Capture the cell that displays the provided text and extract its (x, y) central coordinate. 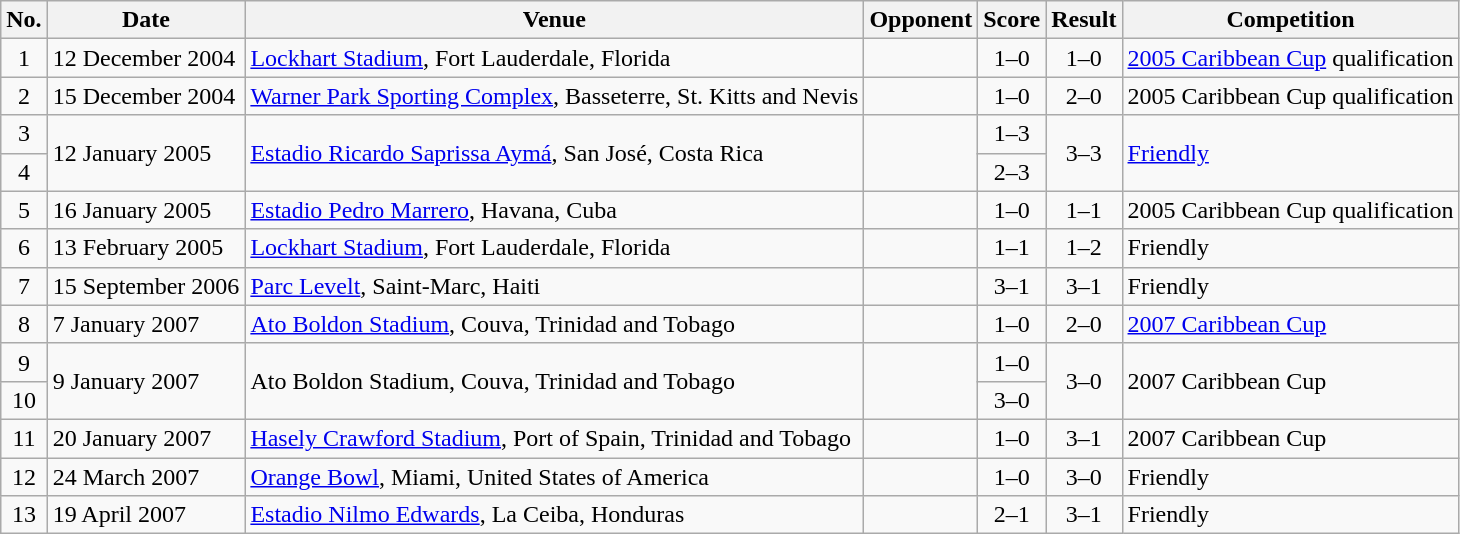
11 (24, 438)
19 April 2007 (146, 515)
2–1 (1012, 515)
6 (24, 248)
Hasely Crawford Stadium, Port of Spain, Trinidad and Tobago (554, 438)
16 January 2005 (146, 210)
2–3 (1012, 172)
7 January 2007 (146, 324)
Parc Levelt, Saint-Marc, Haiti (554, 286)
4 (24, 172)
9 January 2007 (146, 381)
Venue (554, 20)
Competition (1290, 20)
13 (24, 515)
20 January 2007 (146, 438)
3–3 (1084, 153)
Score (1012, 20)
1–2 (1084, 248)
Estadio Pedro Marrero, Havana, Cuba (554, 210)
24 March 2007 (146, 477)
7 (24, 286)
No. (24, 20)
15 September 2006 (146, 286)
2 (24, 96)
3 (24, 134)
8 (24, 324)
12 December 2004 (146, 58)
Date (146, 20)
10 (24, 400)
1 (24, 58)
Warner Park Sporting Complex, Basseterre, St. Kitts and Nevis (554, 96)
15 December 2004 (146, 96)
9 (24, 362)
Opponent (921, 20)
Estadio Nilmo Edwards, La Ceiba, Honduras (554, 515)
5 (24, 210)
12 (24, 477)
12 January 2005 (146, 153)
13 February 2005 (146, 248)
Orange Bowl, Miami, United States of America (554, 477)
Result (1084, 20)
Estadio Ricardo Saprissa Aymá, San José, Costa Rica (554, 153)
1–3 (1012, 134)
